Scan for the cell matching the given text and deliver its (x, y) coordinate at center. 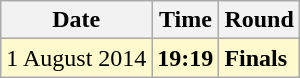
19:19 (186, 58)
Date (76, 20)
Time (186, 20)
1 August 2014 (76, 58)
Round (259, 20)
Finals (259, 58)
